Return [x, y] of the center of cell containing provided text 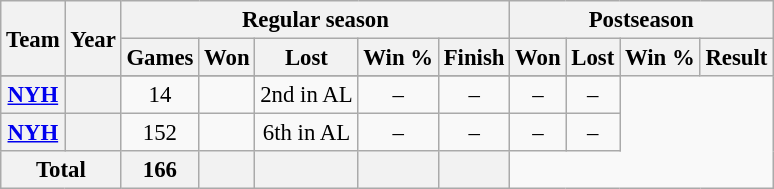
Team [33, 38]
Regular season [316, 20]
Result [736, 58]
Finish [474, 58]
152 [160, 133]
Total [61, 170]
Postseason [642, 20]
Year [93, 38]
2nd in AL [306, 95]
14 [160, 95]
Games [160, 58]
166 [160, 170]
6th in AL [306, 133]
